Scan for the cell matching the given text and deliver its [x, y] coordinate at center. 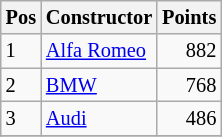
768 [189, 85]
Points [189, 17]
2 [21, 85]
486 [189, 118]
BMW [99, 85]
882 [189, 51]
Constructor [99, 17]
1 [21, 51]
Pos [21, 17]
3 [21, 118]
Alfa Romeo [99, 51]
Audi [99, 118]
